Extract the (x, y) coordinate from the center of the cell holding the provided text.  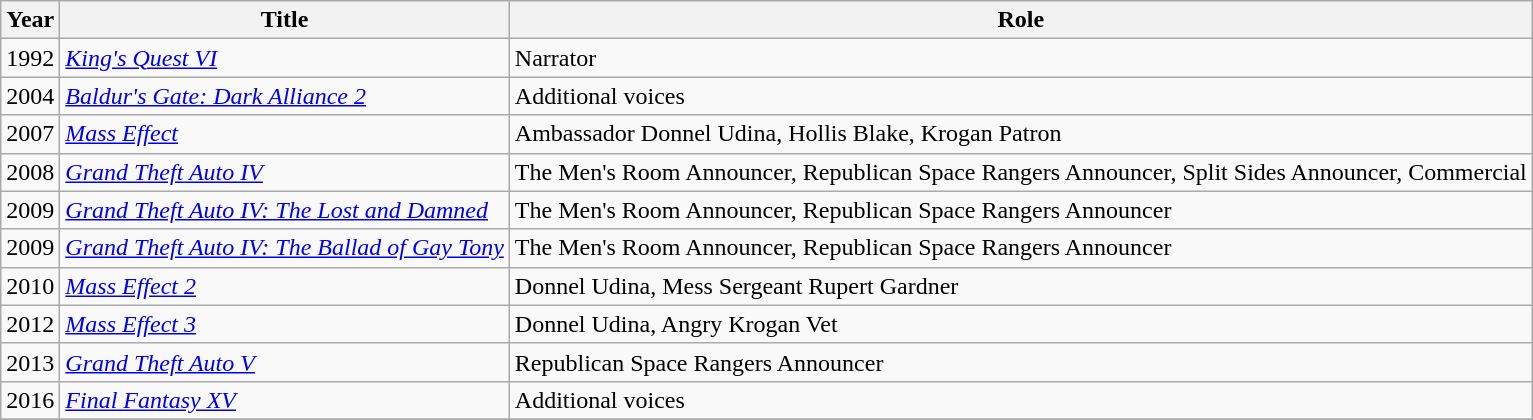
2012 (30, 324)
Mass Effect (285, 134)
Baldur's Gate: Dark Alliance 2 (285, 96)
Grand Theft Auto IV: The Lost and Damned (285, 210)
2013 (30, 362)
Narrator (1020, 58)
Donnel Udina, Mess Sergeant Rupert Gardner (1020, 286)
King's Quest VI (285, 58)
Mass Effect 2 (285, 286)
Grand Theft Auto IV (285, 172)
Title (285, 20)
2010 (30, 286)
Grand Theft Auto V (285, 362)
Final Fantasy XV (285, 400)
Ambassador Donnel Udina, Hollis Blake, Krogan Patron (1020, 134)
Role (1020, 20)
Grand Theft Auto IV: The Ballad of Gay Tony (285, 248)
Mass Effect 3 (285, 324)
The Men's Room Announcer, Republican Space Rangers Announcer, Split Sides Announcer, Commercial (1020, 172)
2007 (30, 134)
2004 (30, 96)
Donnel Udina, Angry Krogan Vet (1020, 324)
Year (30, 20)
2016 (30, 400)
Republican Space Rangers Announcer (1020, 362)
2008 (30, 172)
1992 (30, 58)
